Determine the [X, Y] coordinate at the center of the cell enclosing the given text.  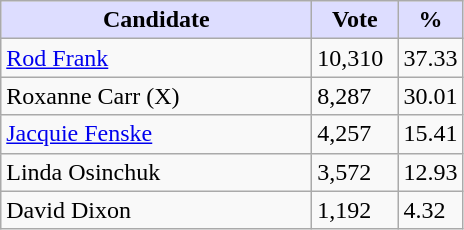
8,287 [355, 96]
3,572 [355, 172]
% [430, 20]
Jacquie Fenske [156, 134]
David Dixon [156, 210]
4,257 [355, 134]
Roxanne Carr (X) [156, 96]
10,310 [355, 58]
37.33 [430, 58]
4.32 [430, 210]
30.01 [430, 96]
15.41 [430, 134]
Candidate [156, 20]
12.93 [430, 172]
Linda Osinchuk [156, 172]
Vote [355, 20]
Rod Frank [156, 58]
1,192 [355, 210]
